Detect which cell encompasses the target text, then output its (x, y) center coordinate. 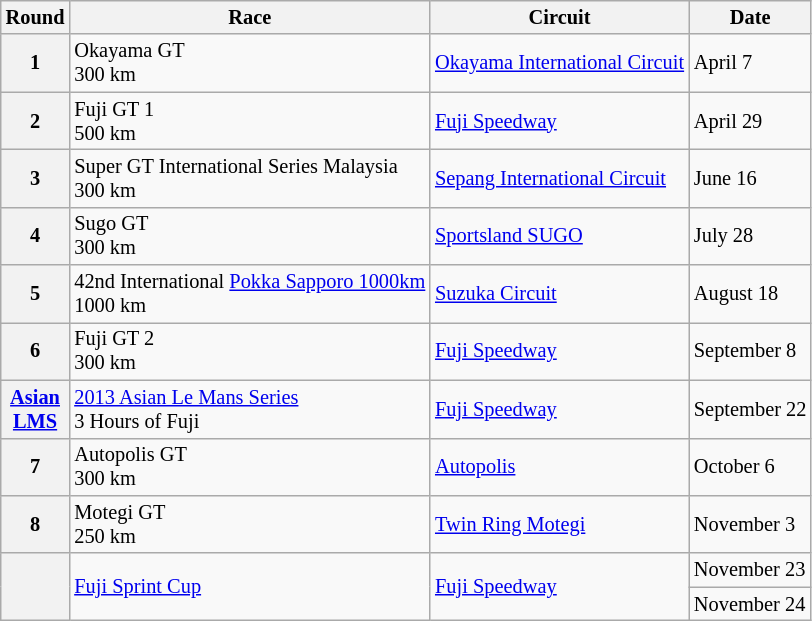
8 (36, 524)
5 (36, 294)
Sportsland SUGO (560, 236)
Fuji GT 2300 km (250, 351)
Autopolis (560, 467)
Date (750, 17)
Fuji Sprint Cup (250, 586)
Okayama International Circuit (560, 63)
Fuji GT 1500 km (250, 121)
Motegi GT250 km (250, 524)
September 8 (750, 351)
Circuit (560, 17)
June 16 (750, 178)
Autopolis GT300 km (250, 467)
7 (36, 467)
Round (36, 17)
Race (250, 17)
October 6 (750, 467)
6 (36, 351)
Okayama GT300 km (250, 63)
Super GT International Series Malaysia300 km (250, 178)
September 22 (750, 409)
AsianLMS (36, 409)
November 23 (750, 570)
Sugo GT300 km (250, 236)
2 (36, 121)
July 28 (750, 236)
3 (36, 178)
Suzuka Circuit (560, 294)
Sepang International Circuit (560, 178)
April 29 (750, 121)
November 3 (750, 524)
Twin Ring Motegi (560, 524)
August 18 (750, 294)
2013 Asian Le Mans Series3 Hours of Fuji (250, 409)
November 24 (750, 604)
April 7 (750, 63)
1 (36, 63)
42nd International Pokka Sapporo 1000km1000 km (250, 294)
4 (36, 236)
